From the cell containing the given text, extract its center point as [x, y] coordinate. 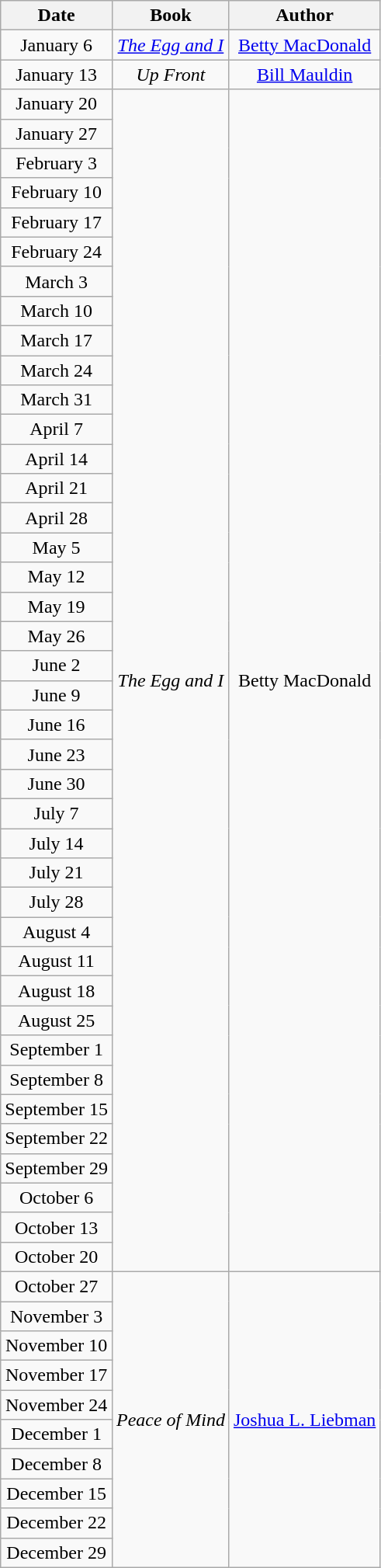
March 24 [57, 370]
Date [57, 16]
March 10 [57, 311]
December 22 [57, 1523]
Author [304, 16]
June 23 [57, 754]
November 17 [57, 1375]
October 20 [57, 1257]
Book [171, 16]
December 1 [57, 1434]
March 31 [57, 400]
August 11 [57, 961]
April 7 [57, 429]
February 24 [57, 252]
January 20 [57, 104]
September 1 [57, 1050]
June 30 [57, 784]
November 24 [57, 1405]
June 2 [57, 666]
October 13 [57, 1227]
September 8 [57, 1080]
August 25 [57, 1020]
December 8 [57, 1464]
November 10 [57, 1346]
October 6 [57, 1198]
Bill Mauldin [304, 75]
August 18 [57, 991]
Joshua L. Liebman [304, 1420]
April 21 [57, 488]
January 13 [57, 75]
December 15 [57, 1493]
February 10 [57, 193]
March 17 [57, 340]
June 16 [57, 725]
May 12 [57, 577]
May 5 [57, 548]
May 26 [57, 636]
January 27 [57, 134]
December 29 [57, 1552]
April 28 [57, 518]
June 9 [57, 695]
Up Front [171, 75]
February 3 [57, 163]
October 27 [57, 1286]
Peace of Mind [171, 1420]
April 14 [57, 459]
September 15 [57, 1109]
September 22 [57, 1139]
August 4 [57, 932]
May 19 [57, 607]
July 21 [57, 873]
November 3 [57, 1316]
February 17 [57, 222]
July 7 [57, 813]
January 6 [57, 45]
July 28 [57, 902]
March 3 [57, 281]
September 29 [57, 1168]
July 14 [57, 843]
